From the cell containing the given text, extract its center point as [x, y] coordinate. 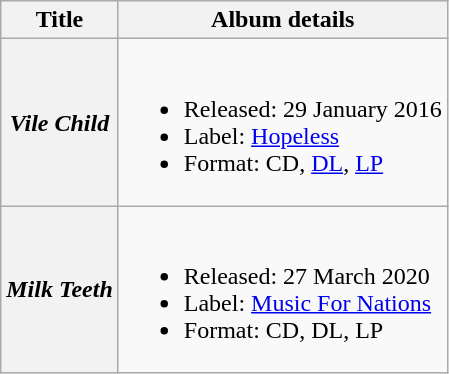
Album details [282, 20]
Released: 29 January 2016Label: HopelessFormat: CD, DL, LP [282, 122]
Released: 27 March 2020Label: Music For NationsFormat: CD, DL, LP [282, 290]
Title [60, 20]
Vile Child [60, 122]
Milk Teeth [60, 290]
